Search for the cell housing the specified text and yield its [X, Y] center coordinate. 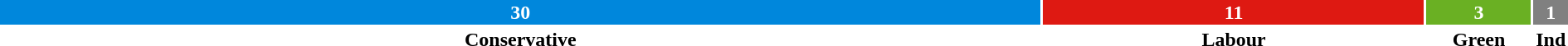
11 [1234, 12]
30 [521, 12]
3 [1479, 12]
1 [1551, 12]
